Return the [X, Y] coordinate for the center point of the cell that contains the specified text.  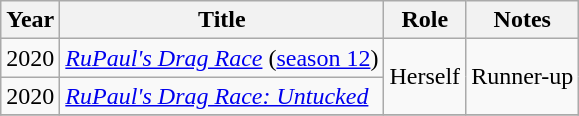
Title [222, 20]
Role [425, 20]
RuPaul's Drag Race: Untucked [222, 96]
Year [30, 20]
RuPaul's Drag Race (season 12) [222, 58]
Runner-up [522, 77]
Herself [425, 77]
Notes [522, 20]
